Detect which cell encompasses the target text, then output its (x, y) center coordinate. 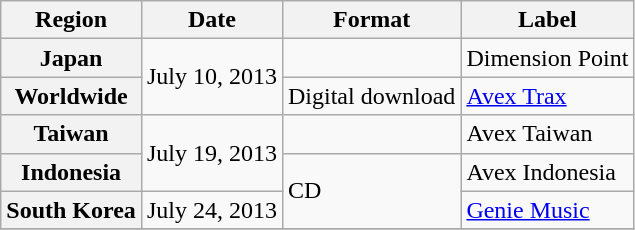
Label (548, 20)
Region (72, 20)
July 24, 2013 (212, 210)
Avex Trax (548, 96)
CD (371, 191)
Avex Taiwan (548, 134)
Digital download (371, 96)
July 19, 2013 (212, 153)
Genie Music (548, 210)
South Korea (72, 210)
Date (212, 20)
Taiwan (72, 134)
Indonesia (72, 172)
Avex Indonesia (548, 172)
Japan (72, 58)
Format (371, 20)
Dimension Point (548, 58)
July 10, 2013 (212, 77)
Worldwide (72, 96)
